For the text-containing cell, return its midpoint in [x, y] coordinate format. 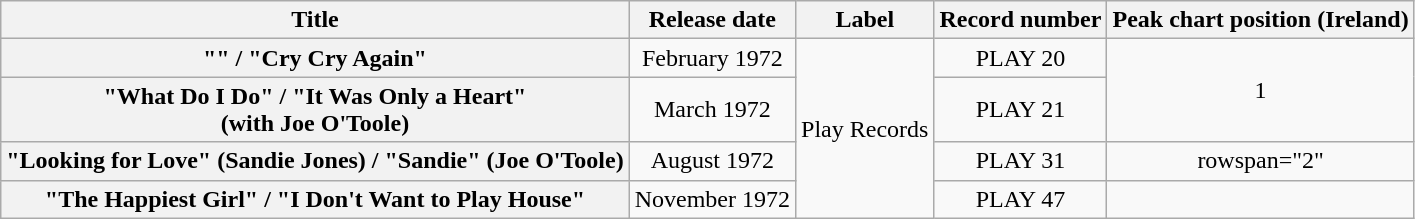
November 1972 [712, 199]
1 [1260, 90]
"What Do I Do" / "It Was Only a Heart"(with Joe O'Toole) [315, 110]
"" / "Cry Cry Again" [315, 58]
"Looking for Love" (Sandie Jones) / "Sandie" (Joe O'Toole) [315, 161]
Release date [712, 20]
March 1972 [712, 110]
Record number [1020, 20]
Play Records [865, 128]
"The Happiest Girl" / "I Don't Want to Play House" [315, 199]
PLAY 21 [1020, 110]
PLAY 31 [1020, 161]
rowspan="2" [1260, 161]
February 1972 [712, 58]
Label [865, 20]
August 1972 [712, 161]
PLAY 20 [1020, 58]
Title [315, 20]
PLAY 47 [1020, 199]
Peak chart position (Ireland) [1260, 20]
